Scan for the cell matching the given text and deliver its (x, y) coordinate at center. 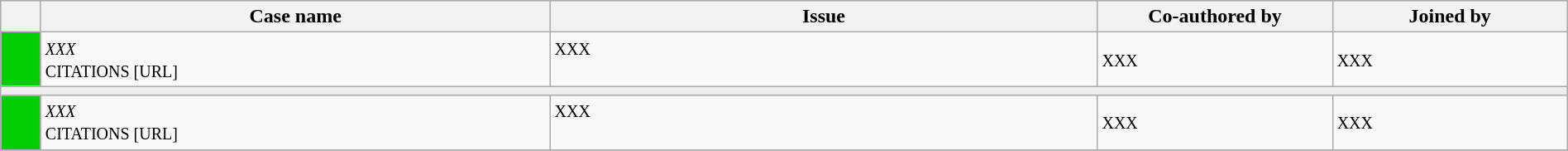
Case name (295, 17)
Issue (824, 17)
Joined by (1450, 17)
Co-authored by (1215, 17)
